Return [X, Y] of the center of cell containing provided text 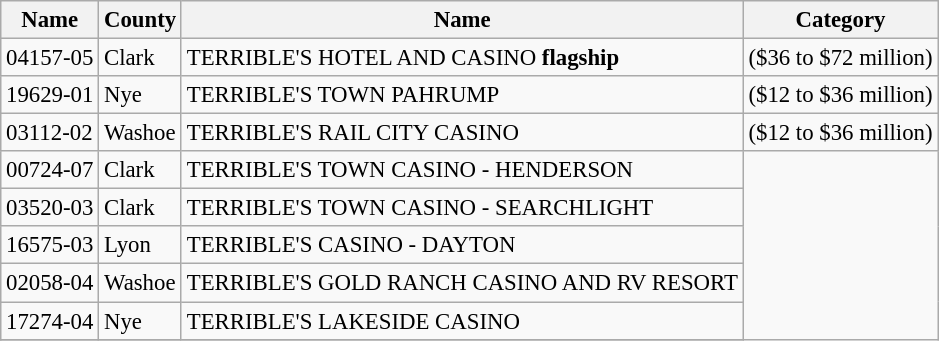
TERRIBLE'S CASINO - DAYTON [462, 245]
Category [840, 20]
02058-04 [50, 283]
TERRIBLE'S GOLD RANCH CASINO AND RV RESORT [462, 283]
03520-03 [50, 208]
04157-05 [50, 58]
TERRIBLE'S TOWN CASINO - SEARCHLIGHT [462, 208]
TERRIBLE'S RAIL CITY CASINO [462, 133]
03112-02 [50, 133]
17274-04 [50, 321]
TERRIBLE'S TOWN CASINO - HENDERSON [462, 170]
00724-07 [50, 170]
TERRIBLE'S LAKESIDE CASINO [462, 321]
TERRIBLE'S HOTEL AND CASINO flagship [462, 58]
County [140, 20]
($36 to $72 million) [840, 58]
Lyon [140, 245]
16575-03 [50, 245]
19629-01 [50, 95]
TERRIBLE'S TOWN PAHRUMP [462, 95]
